For the text-containing cell, return its midpoint in [X, Y] coordinate format. 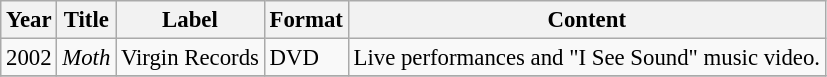
Live performances and "I See Sound" music video. [586, 58]
Label [190, 20]
Title [86, 20]
Virgin Records [190, 58]
Moth [86, 58]
Content [586, 20]
DVD [306, 58]
2002 [29, 58]
Format [306, 20]
Year [29, 20]
